Scan for the cell matching the given text and deliver its (X, Y) coordinate at center. 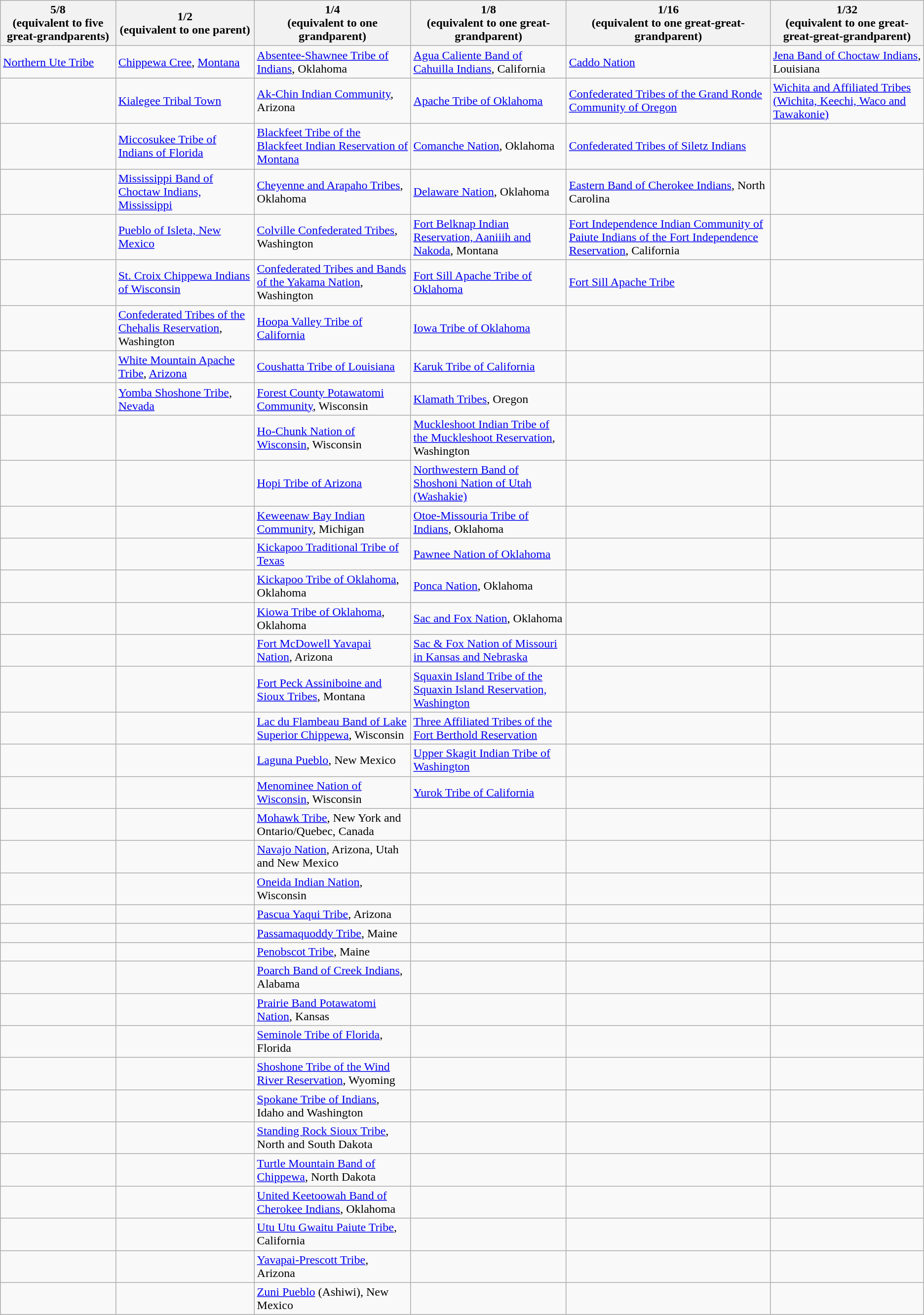
Coushatta Tribe of Louisiana (333, 366)
1/2(equivalent to one parent) (185, 23)
Eastern Band of Cherokee Indians, North Carolina (668, 192)
Sac and Fox Nation, Oklahoma (489, 618)
Hopi Tribe of Arizona (333, 483)
Seminole Tribe of Florida, Florida (333, 1042)
Fort Peck Assiniboine and Sioux Tribes, Montana (333, 689)
Delaware Nation, Oklahoma (489, 192)
Kickapoo Traditional Tribe of Texas (333, 554)
Prairie Band Potawatomi Nation, Kansas (333, 1009)
Hoopa Valley Tribe of California (333, 328)
Shoshone Tribe of the Wind River Reservation, Wyoming (333, 1074)
Turtle Mountain Band of Chippewa, North Dakota (333, 1170)
Wichita and Affiliated Tribes (Wichita, Keechi, Waco and Tawakonie) (847, 101)
Absentee-Shawnee Tribe of Indians, Oklahoma (333, 62)
Ponca Nation, Oklahoma (489, 587)
Utu Utu Gwaitu Paiute Tribe, California (333, 1235)
Poarch Band of Creek Indians, Alabama (333, 977)
Squaxin Island Tribe of the Squaxin Island Reservation, Washington (489, 689)
Karuk Tribe of California (489, 366)
Confederated Tribes of the Grand Ronde Community of Oregon (668, 101)
Sac & Fox Nation of Missouri in Kansas and Nebraska (489, 651)
Fort Sill Apache Tribe of Oklahoma (489, 282)
Klamath Tribes, Oregon (489, 399)
1/16(equivalent to one great-great-grandparent) (668, 23)
Yomba Shoshone Tribe, Nevada (185, 399)
Keweenaw Bay Indian Community, Michigan (333, 521)
5/8(equivalent to five great-grandparents) (58, 23)
Lac du Flambeau Band of Lake Superior Chippewa, Wisconsin (333, 728)
Passamaquoddy Tribe, Maine (333, 933)
Kickapoo Tribe of Oklahoma, Oklahoma (333, 587)
Three Affiliated Tribes of the Fort Berthold Reservation (489, 728)
Mohawk Tribe, New York and Ontario/Quebec, Canada (333, 825)
Northwestern Band of Shoshoni Nation of Utah (Washakie) (489, 483)
Colville Confederated Tribes, Washington (333, 237)
Yavapai-Prescott Tribe, Arizona (333, 1266)
Confederated Tribes and Bands of the Yakama Nation, Washington (333, 282)
Zuni Pueblo (Ashiwi), New Mexico (333, 1299)
1/32(equivalent to one great-great-great-grandparent) (847, 23)
Agua Caliente Band of Cahuilla Indians, California (489, 62)
White Mountain Apache Tribe, Arizona (185, 366)
Cheyenne and Arapaho Tribes, Oklahoma (333, 192)
Ak-Chin Indian Community, Arizona (333, 101)
Standing Rock Sioux Tribe, North and South Dakota (333, 1138)
Iowa Tribe of Oklahoma (489, 328)
Laguna Pueblo, New Mexico (333, 760)
Yurok Tribe of California (489, 792)
Ho-Chunk Nation of Wisconsin, Wisconsin (333, 438)
1/4(equivalent to one grandparent) (333, 23)
Confederated Tribes of the Chehalis Reservation, Washington (185, 328)
Kiowa Tribe of Oklahoma, Oklahoma (333, 618)
Fort Independence Indian Community of Paiute Indians of the Fort Independence Reservation, California (668, 237)
Jena Band of Choctaw Indians, Louisiana (847, 62)
Chippewa Cree, Montana (185, 62)
Miccosukee Tribe of Indians of Florida (185, 146)
Fort McDowell Yavapai Nation, Arizona (333, 651)
Caddo Nation (668, 62)
St. Croix Chippewa Indians of Wisconsin (185, 282)
Confederated Tribes of Siletz Indians (668, 146)
Fort Belknap Indian Reservation, Aaniiih and Nakoda, Montana (489, 237)
Northern Ute Tribe (58, 62)
Apache Tribe of Oklahoma (489, 101)
Pascua Yaqui Tribe, Arizona (333, 914)
Menominee Nation of Wisconsin, Wisconsin (333, 792)
United Keetoowah Band of Cherokee Indians, Oklahoma (333, 1202)
Upper Skagit Indian Tribe of Washington (489, 760)
Otoe-Missouria Tribe of Indians, Oklahoma (489, 521)
Forest County Potawatomi Community, Wisconsin (333, 399)
Penobscot Tribe, Maine (333, 952)
Pawnee Nation of Oklahoma (489, 554)
Fort Sill Apache Tribe (668, 282)
1/8(equivalent to one great-grandparent) (489, 23)
Mississippi Band of Choctaw Indians, Mississippi (185, 192)
Pueblo of Isleta, New Mexico (185, 237)
Oneida Indian Nation, Wisconsin (333, 889)
Blackfeet Tribe of the Blackfeet Indian Reservation of Montana (333, 146)
Kialegee Tribal Town (185, 101)
Navajo Nation, Arizona, Utah and New Mexico (333, 856)
Spokane Tribe of Indians, Idaho and Washington (333, 1106)
Muckleshoot Indian Tribe of the Muckleshoot Reservation, Washington (489, 438)
Comanche Nation, Oklahoma (489, 146)
